Scan for the cell matching the given text and deliver its (X, Y) coordinate at center. 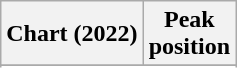
Peakposition (189, 34)
Chart (2022) (72, 34)
